Output the [X, Y] coordinate of the center of the cell containing the given text.  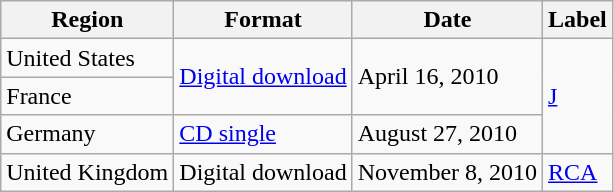
United States [88, 58]
RCA [578, 172]
Label [578, 20]
J [578, 96]
Date [447, 20]
Germany [88, 134]
Format [263, 20]
CD single [263, 134]
United Kingdom [88, 172]
France [88, 96]
Region [88, 20]
November 8, 2010 [447, 172]
April 16, 2010 [447, 77]
August 27, 2010 [447, 134]
